Detect which cell encompasses the target text, then output its (X, Y) center coordinate. 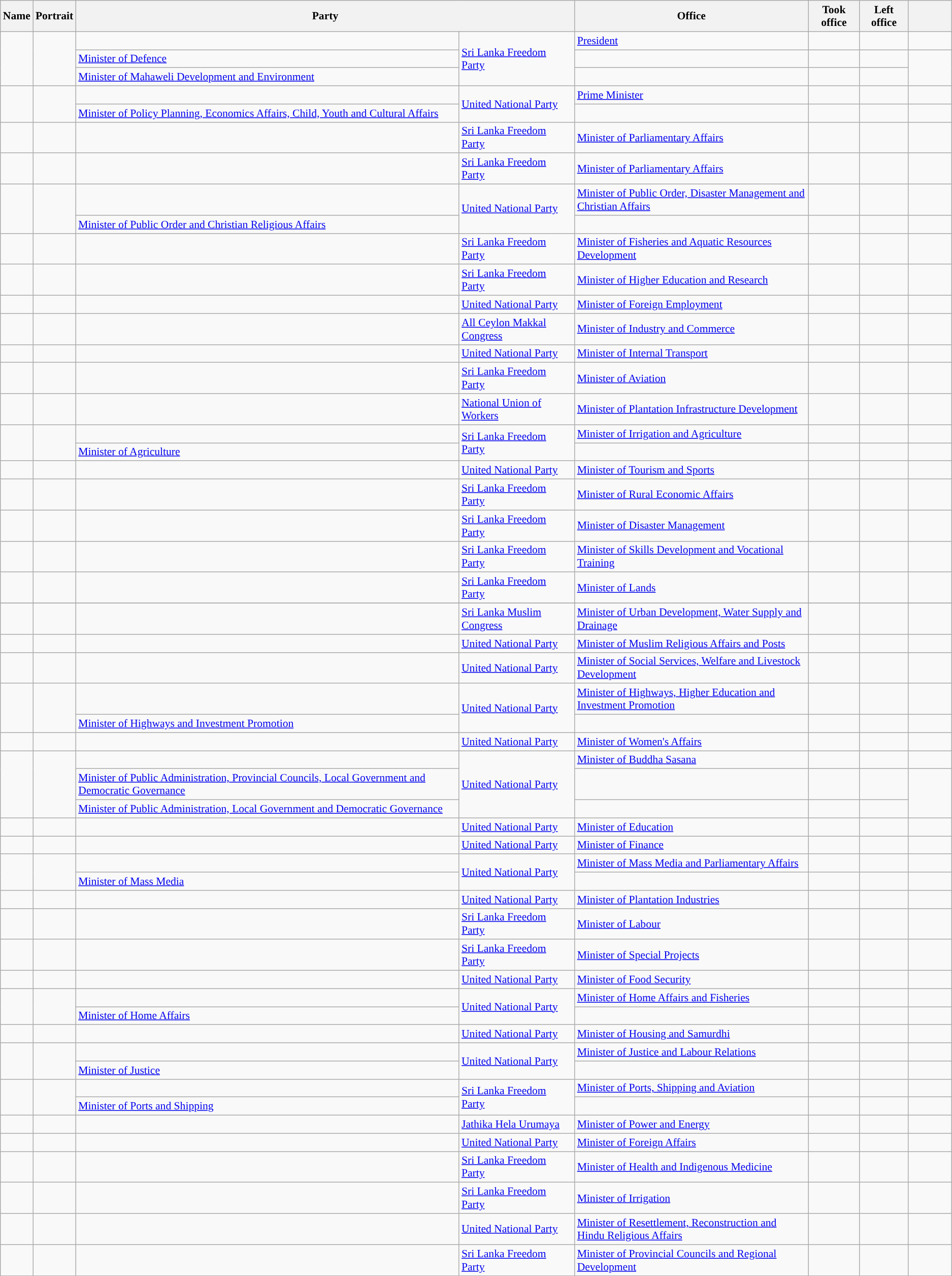
Left office (883, 16)
Minister of Rural Economic Affairs (692, 495)
Minister of Home Affairs (267, 1016)
Name (17, 16)
Minister of Fisheries and Aquatic Resources Development (692, 249)
Minister of Public Order, Disaster Management and Christian Affairs (692, 200)
Minister of Social Services, Welfare and Livestock Development (692, 667)
Portrait (54, 16)
Minister of Agriculture (267, 452)
Minister of Highways and Investment Promotion (267, 724)
Minister of Policy Planning, Economics Affairs, Child, Youth and Cultural Affairs (267, 113)
Minister of Irrigation (692, 1198)
Minister of Special Projects (692, 955)
Minister of Food Security (692, 980)
National Union of Workers (517, 409)
Minister of Home Affairs and Fisheries (692, 998)
Minister of Mass Media (267, 881)
Minister of Internal Transport (692, 354)
Minister of Power and Energy (692, 1125)
Minister of Justice (267, 1070)
Minister of Health and Indigenous Medicine (692, 1167)
Minister of Ports, Shipping and Aviation (692, 1088)
Minister of Industry and Commerce (692, 329)
Minister of Mahaweli Development and Environment (267, 77)
Minister of Women's Affairs (692, 742)
Prime Minister (692, 95)
Minister of Housing and Samurdhi (692, 1034)
Minister of Plantation Industries (692, 900)
All Ceylon Makkal Congress (517, 329)
Jathika Hela Urumaya (517, 1125)
Took office (834, 16)
Minister of Education (692, 827)
Minister of Ports and Shipping (267, 1106)
Minister of Lands (692, 588)
Minister of Public Administration, Local Government and Democratic Governance (267, 809)
Minister of Buddha Sasana (692, 760)
Minister of Skills Development and Vocational Training (692, 557)
Minister of Finance (692, 845)
Minister of Resettlement, Reconstruction and Hindu Religious Affairs (692, 1229)
President (692, 41)
Minister of Tourism and Sports (692, 470)
Minister of Muslim Religious Affairs and Posts (692, 644)
Minister of Disaster Management (692, 525)
Minister of Labour (692, 923)
Minister of Foreign Affairs (692, 1142)
Minister of Aviation (692, 378)
Minister of Highways, Higher Education and Investment Promotion (692, 699)
Minister of Irrigation and Agriculture (692, 434)
Minister of Urban Development, Water Supply and Drainage (692, 619)
Minister of Public Administration, Provincial Councils, Local Government and Democratic Governance (267, 784)
Sri Lanka Muslim Congress (517, 619)
Office (692, 16)
Minister of Defence (267, 59)
Minister of Mass Media and Parliamentary Affairs (692, 864)
Minister of Public Order and Christian Religious Affairs (267, 225)
Minister of Foreign Employment (692, 305)
Minister of Justice and Labour Relations (692, 1052)
Minister of Provincial Councils and Regional Development (692, 1260)
Minister of Plantation Infrastructure Development (692, 409)
Party (325, 16)
Minister of Higher Education and Research (692, 280)
